From the cell containing the given text, extract its center point as (x, y) coordinate. 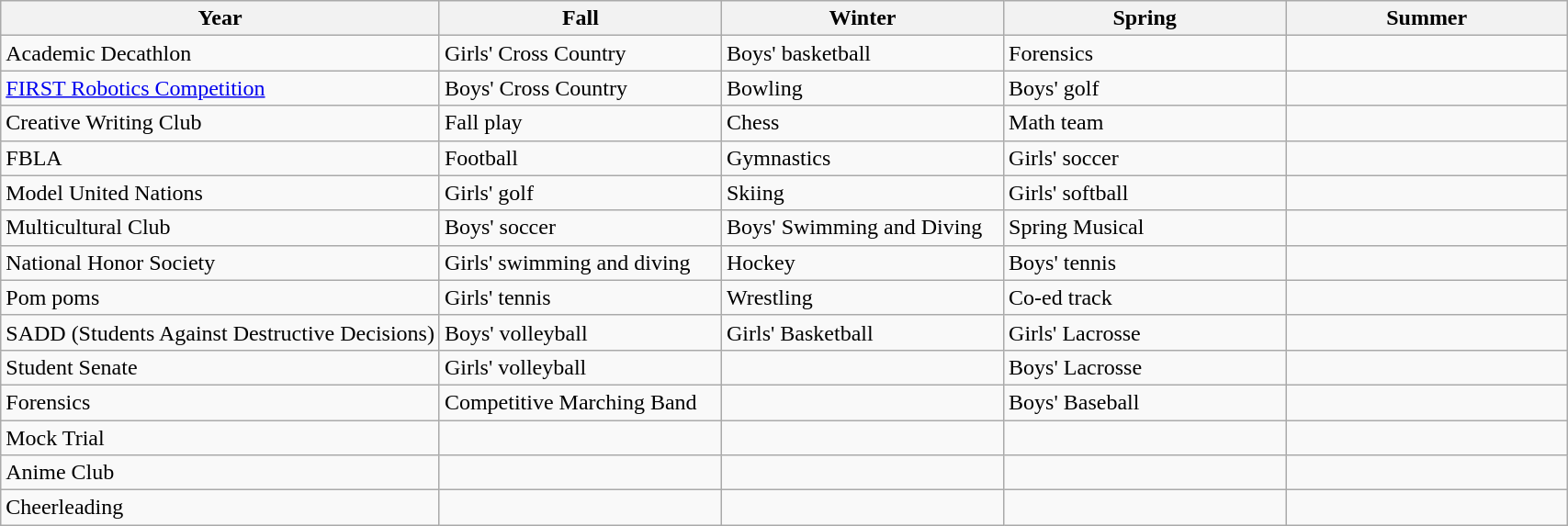
Competitive Marching Band (581, 402)
Bowling (862, 88)
Girls' soccer (1145, 158)
Cheerleading (220, 508)
Chess (862, 123)
Girls' Lacrosse (1145, 332)
Boys' Cross Country (581, 88)
Math team (1145, 123)
Hockey (862, 263)
FBLA (220, 158)
Year (220, 18)
Boys' golf (1145, 88)
Girls' softball (1145, 193)
Girls' Basketball (862, 332)
Multicultural Club (220, 228)
Boys' Swimming and Diving (862, 228)
Football (581, 158)
Girls' golf (581, 193)
Boys' volleyball (581, 332)
Summer (1427, 18)
Girls' tennis (581, 297)
FIRST Robotics Competition (220, 88)
National Honor Society (220, 263)
Skiing (862, 193)
Winter (862, 18)
Girls' volleyball (581, 367)
Gymnastics (862, 158)
Fall play (581, 123)
Mock Trial (220, 438)
Boys' soccer (581, 228)
Boys' Lacrosse (1145, 367)
Spring Musical (1145, 228)
Boys' basketball (862, 53)
Wrestling (862, 297)
Boys' Baseball (1145, 402)
Fall (581, 18)
Student Senate (220, 367)
Anime Club (220, 473)
Model United Nations (220, 193)
Academic Decathlon (220, 53)
SADD (Students Against Destructive Decisions) (220, 332)
Pom poms (220, 297)
Creative Writing Club (220, 123)
Spring (1145, 18)
Girls' Cross Country (581, 53)
Girls' swimming and diving (581, 263)
Boys' tennis (1145, 263)
Co-ed track (1145, 297)
